Return (x, y) of the center of cell containing provided text 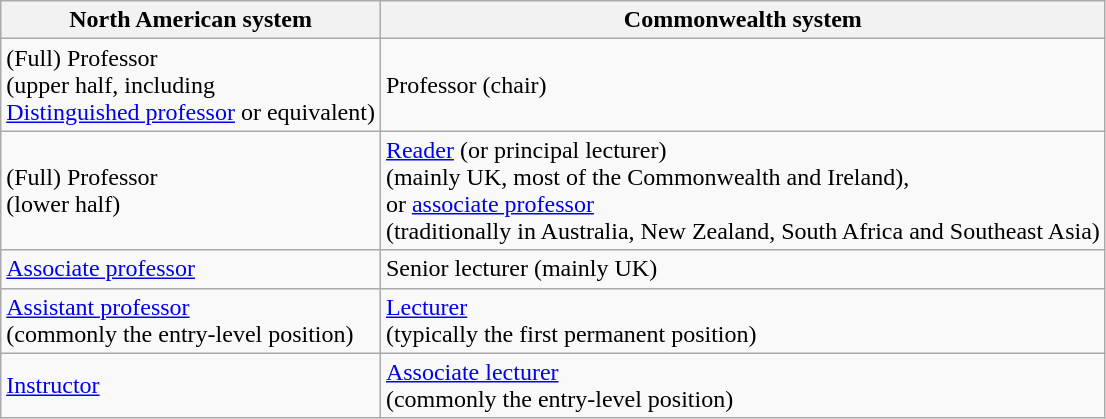
Associate professor (191, 269)
Instructor (191, 386)
Lecturer(typically the first permanent position) (742, 320)
Associate lecturer(commonly the entry-level position) (742, 386)
Senior lecturer (mainly UK) (742, 269)
North American system (191, 20)
Assistant professor(commonly the entry-level position) (191, 320)
Commonwealth system (742, 20)
(Full) Professor(upper half, includingDistinguished professor or equivalent) (191, 85)
(Full) Professor(lower half) (191, 190)
Professor (chair) (742, 85)
